Return [x, y] of the center of cell containing provided text 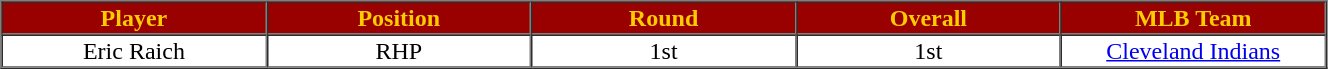
Overall [928, 18]
Player [134, 18]
Round [664, 18]
Cleveland Indians [1194, 50]
Position [398, 18]
MLB Team [1194, 18]
Eric Raich [134, 50]
RHP [398, 50]
